Search for the cell housing the specified text and yield its [x, y] center coordinate. 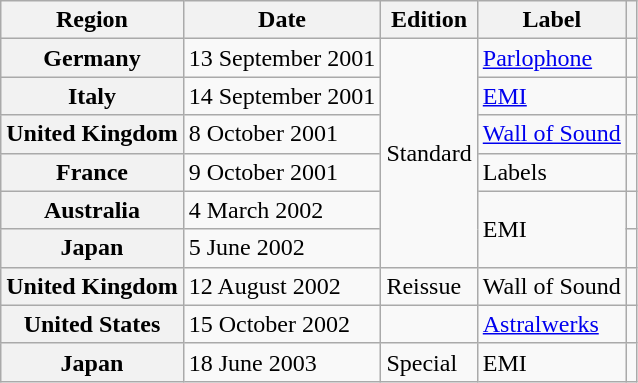
United States [92, 324]
13 September 2001 [282, 58]
Australia [92, 210]
Astralwerks [552, 324]
Special [429, 362]
9 October 2001 [282, 172]
12 August 2002 [282, 286]
Parlophone [552, 58]
14 September 2001 [282, 96]
5 June 2002 [282, 248]
Date [282, 20]
France [92, 172]
Label [552, 20]
4 March 2002 [282, 210]
Edition [429, 20]
Standard [429, 153]
Labels [552, 172]
Italy [92, 96]
Germany [92, 58]
15 October 2002 [282, 324]
Reissue [429, 286]
Region [92, 20]
8 October 2001 [282, 134]
18 June 2003 [282, 362]
